Locate the cell with the specified text and output its (x, y) center coordinate. 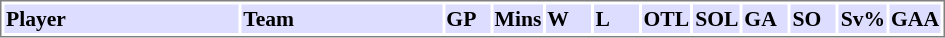
L (616, 18)
SO (814, 18)
OTL (666, 18)
Team (342, 18)
Player (121, 18)
W (568, 18)
GA (766, 18)
GAA (916, 18)
Sv% (862, 18)
Mins (518, 18)
SOL (717, 18)
GP (468, 18)
